Pinpoint the cell where the given text exists, returning its (x, y) midpoint coordinate. 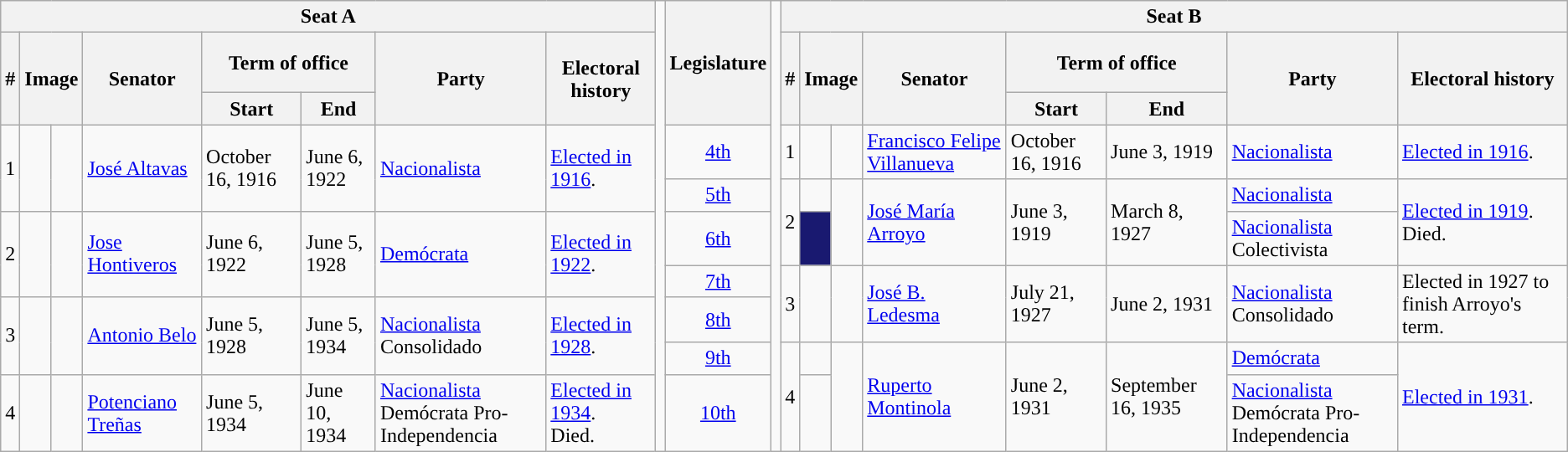
9th (719, 358)
Seat B (1174, 17)
José B. Ledesma (935, 304)
Antonio Belo (142, 336)
Jose Hontiveros (142, 254)
7th (719, 281)
Elected in 1927 to finish Arroyo's term. (1483, 304)
Elected in 1919.Died. (1483, 223)
6th (719, 238)
José María Arroyo (935, 223)
5th (719, 195)
NacionalistaColectivista (1312, 238)
Elected in 1922. (601, 254)
4th (719, 152)
Potenciano Treñas (142, 413)
8th (719, 320)
Elected in 1934.Died. (601, 413)
September 16, 1935 (1168, 397)
10th (719, 413)
Legislature (719, 63)
José Altavas (142, 167)
March 8, 1927 (1168, 223)
July 21, 1927 (1055, 304)
Elected in 1931. (1483, 397)
Elected in 1928. (601, 336)
Seat A (328, 17)
June 10, 1934 (338, 413)
Francisco Felipe Villanueva (935, 152)
Ruperto Montinola (935, 397)
